Return the (X, Y) coordinate for the center point of the cell that contains the specified text.  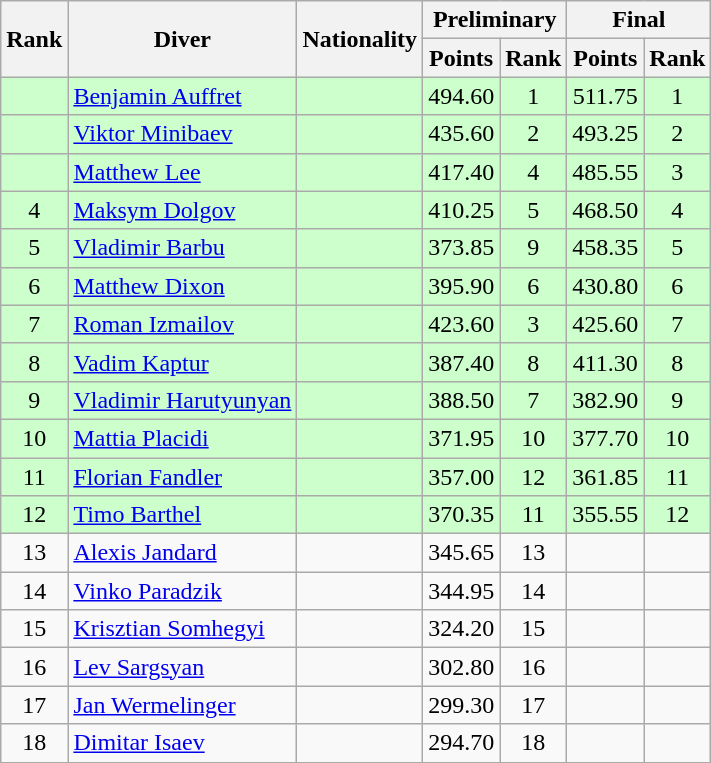
Nationality (360, 39)
299.30 (462, 705)
294.70 (462, 743)
430.80 (606, 286)
388.50 (462, 400)
494.60 (462, 96)
Final (639, 20)
Dimitar Isaev (182, 743)
Matthew Dixon (182, 286)
324.20 (462, 629)
425.60 (606, 324)
468.50 (606, 210)
Florian Fandler (182, 477)
395.90 (462, 286)
Alexis Jandard (182, 553)
377.70 (606, 438)
Lev Sargsyan (182, 667)
Roman Izmailov (182, 324)
382.90 (606, 400)
Maksym Dolgov (182, 210)
357.00 (462, 477)
458.35 (606, 248)
Matthew Lee (182, 172)
485.55 (606, 172)
511.75 (606, 96)
493.25 (606, 134)
Diver (182, 39)
387.40 (462, 362)
370.35 (462, 515)
345.65 (462, 553)
Jan Wermelinger (182, 705)
Mattia Placidi (182, 438)
Vadim Kaptur (182, 362)
361.85 (606, 477)
Vinko Paradzik (182, 591)
Krisztian Somhegyi (182, 629)
Preliminary (495, 20)
417.40 (462, 172)
423.60 (462, 324)
355.55 (606, 515)
Timo Barthel (182, 515)
Viktor Minibaev (182, 134)
Vladimir Barbu (182, 248)
435.60 (462, 134)
Benjamin Auffret (182, 96)
411.30 (606, 362)
373.85 (462, 248)
410.25 (462, 210)
344.95 (462, 591)
371.95 (462, 438)
Vladimir Harutyunyan (182, 400)
302.80 (462, 667)
